Determine the [x, y] coordinate at the center of the cell enclosing the given text.  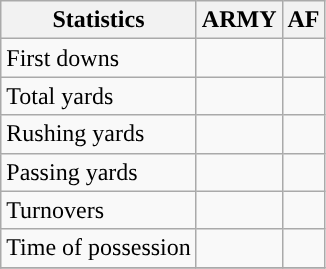
AF [304, 20]
Passing yards [99, 172]
Time of possession [99, 248]
Turnovers [99, 210]
Statistics [99, 20]
Rushing yards [99, 134]
First downs [99, 58]
ARMY [239, 20]
Total yards [99, 96]
